Provide the (X, Y) coordinate of the cell's center where the given text is located.  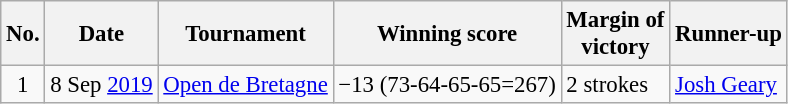
−13 (73-64-65-65=267) (447, 85)
2 strokes (616, 85)
Runner-up (728, 34)
Tournament (246, 34)
Open de Bretagne (246, 85)
Winning score (447, 34)
Margin ofvictory (616, 34)
8 Sep 2019 (102, 85)
1 (23, 85)
Josh Geary (728, 85)
No. (23, 34)
Date (102, 34)
